Find where the given text appears and provide that cell's center as [x, y] coordinate. 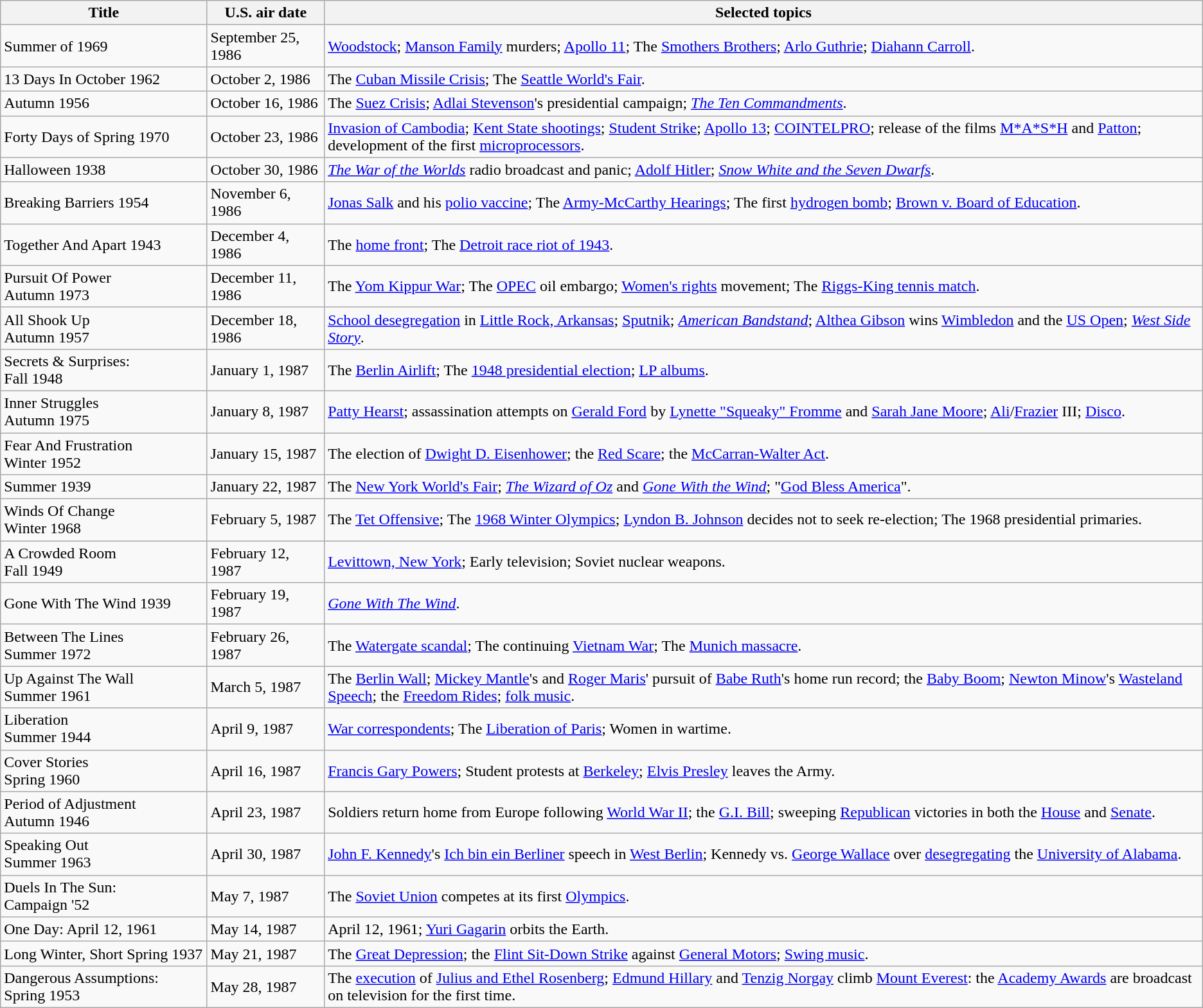
January 22, 1987 [266, 487]
February 5, 1987 [266, 520]
The Soviet Union competes at its first Olympics. [763, 896]
Secrets & Surprises: Fall 1948 [104, 370]
Gone With The Wind 1939 [104, 604]
Title [104, 13]
Between The Lines Summer 1972 [104, 645]
January 15, 1987 [266, 454]
The Tet Offensive; The 1968 Winter Olympics; Lyndon B. Johnson decides not to seek re-election; The 1968 presidential primaries. [763, 520]
Liberation Summer 1944 [104, 729]
Jonas Salk and his polio vaccine; The Army-McCarthy Hearings; The first hydrogen bomb; Brown v. Board of Education. [763, 203]
John F. Kennedy's Ich bin ein Berliner speech in West Berlin; Kennedy vs. George Wallace over desegregating the University of Alabama. [763, 854]
Summer 1939 [104, 487]
September 25, 1986 [266, 46]
April 9, 1987 [266, 729]
Pursuit Of Power Autumn 1973 [104, 287]
Gone With The Wind. [763, 604]
March 5, 1987 [266, 687]
Up Against The WallSummer 1961 [104, 687]
All Shook Up Autumn 1957 [104, 328]
April 12, 1961; Yuri Gagarin orbits the Earth. [763, 929]
October 23, 1986 [266, 136]
October 30, 1986 [266, 170]
Fear And Frustration Winter 1952 [104, 454]
May 21, 1987 [266, 953]
Francis Gary Powers; Student protests at Berkeley; Elvis Presley leaves the Army. [763, 771]
Levittown, New York; Early television; Soviet nuclear weapons. [763, 561]
The Yom Kippur War; The OPEC oil embargo; Women's rights movement; The Riggs-King tennis match. [763, 287]
May 14, 1987 [266, 929]
February 26, 1987 [266, 645]
January 1, 1987 [266, 370]
Forty Days of Spring 1970 [104, 136]
May 28, 1987 [266, 987]
The Watergate scandal; The continuing Vietnam War; The Munich massacre. [763, 645]
November 6, 1986 [266, 203]
The Cuban Missile Crisis; The Seattle World's Fair. [763, 79]
December 18, 1986 [266, 328]
April 16, 1987 [266, 771]
Halloween 1938 [104, 170]
The War of the Worlds radio broadcast and panic; Adolf Hitler; Snow White and the Seven Dwarfs. [763, 170]
The New York World's Fair; The Wizard of Oz and Gone With the Wind; "God Bless America". [763, 487]
One Day: April 12, 1961 [104, 929]
Period of Adjustment Autumn 1946 [104, 812]
January 8, 1987 [266, 411]
Cover Stories Spring 1960 [104, 771]
April 30, 1987 [266, 854]
Long Winter, Short Spring 1937 [104, 953]
The Berlin Airlift; The 1948 presidential election; LP albums. [763, 370]
Summer of 1969 [104, 46]
Woodstock; Manson Family murders; Apollo 11; The Smothers Brothers; Arlo Guthrie; Diahann Carroll. [763, 46]
Speaking Out Summer 1963 [104, 854]
The Suez Crisis; Adlai Stevenson's presidential campaign; The Ten Commandments. [763, 103]
April 23, 1987 [266, 812]
Dangerous Assumptions: Spring 1953 [104, 987]
December 4, 1986 [266, 244]
13 Days In October 1962 [104, 79]
School desegregation in Little Rock, Arkansas; Sputnik; American Bandstand; Althea Gibson wins Wimbledon and the US Open; West Side Story. [763, 328]
Soldiers return home from Europe following World War II; the G.I. Bill; sweeping Republican victories in both the House and Senate. [763, 812]
Winds Of Change Winter 1968 [104, 520]
Inner Struggles Autumn 1975 [104, 411]
U.S. air date [266, 13]
December 11, 1986 [266, 287]
Breaking Barriers 1954 [104, 203]
Duels In The Sun:Campaign '52 [104, 896]
War correspondents; The Liberation of Paris; Women in wartime. [763, 729]
February 12, 1987 [266, 561]
Autumn 1956 [104, 103]
Together And Apart 1943 [104, 244]
Patty Hearst; assassination attempts on Gerald Ford by Lynette "Squeaky" Fromme and Sarah Jane Moore; Ali/Frazier III; Disco. [763, 411]
The home front; The Detroit race riot of 1943. [763, 244]
May 7, 1987 [266, 896]
The election of Dwight D. Eisenhower; the Red Scare; the McCarran-Walter Act. [763, 454]
Selected topics [763, 13]
February 19, 1987 [266, 604]
The Great Depression; the Flint Sit-Down Strike against General Motors; Swing music. [763, 953]
October 16, 1986 [266, 103]
A Crowded Room Fall 1949 [104, 561]
October 2, 1986 [266, 79]
